Pinpoint the cell where the given text exists, returning its (X, Y) midpoint coordinate. 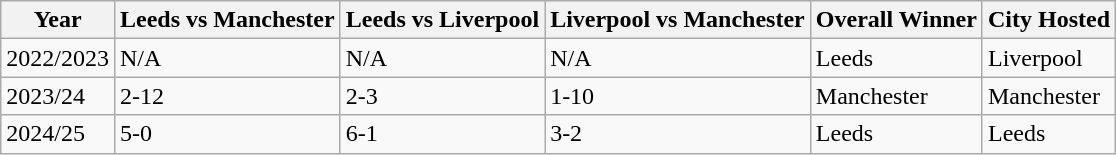
Liverpool (1048, 58)
2-12 (227, 96)
City Hosted (1048, 20)
Year (58, 20)
1-10 (678, 96)
2023/24 (58, 96)
2022/2023 (58, 58)
5-0 (227, 134)
Leeds vs Manchester (227, 20)
Liverpool vs Manchester (678, 20)
Leeds vs Liverpool (442, 20)
2024/25 (58, 134)
3-2 (678, 134)
Overall Winner (896, 20)
6-1 (442, 134)
2-3 (442, 96)
